Determine the [X, Y] coordinate at the center of the cell enclosing the given text.  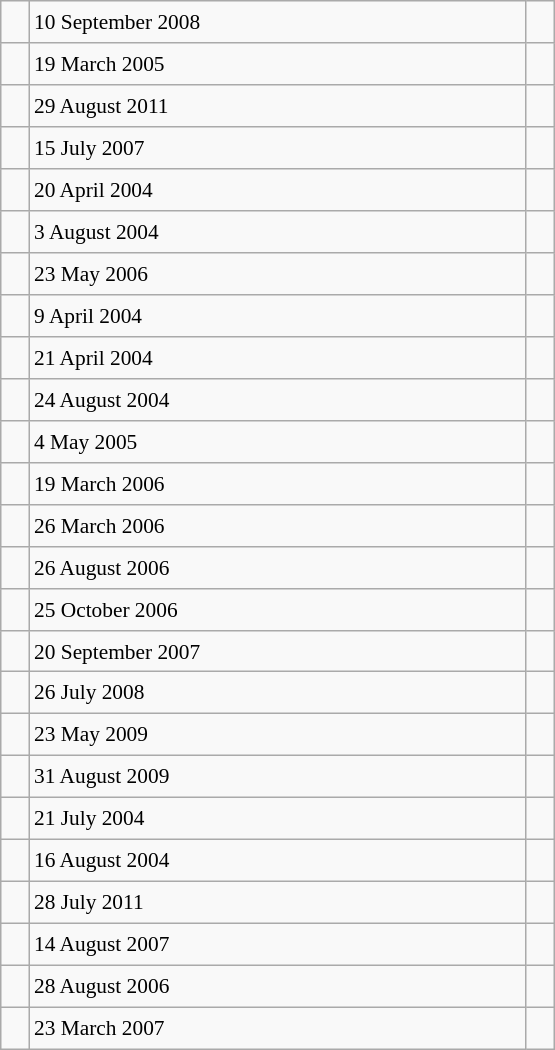
20 September 2007 [278, 651]
26 August 2006 [278, 567]
19 March 2006 [278, 483]
20 April 2004 [278, 190]
15 July 2007 [278, 148]
28 August 2006 [278, 986]
21 April 2004 [278, 358]
3 August 2004 [278, 232]
4 May 2005 [278, 441]
10 September 2008 [278, 22]
23 March 2007 [278, 1028]
28 July 2011 [278, 903]
23 May 2009 [278, 735]
25 October 2006 [278, 609]
23 May 2006 [278, 274]
24 August 2004 [278, 399]
16 August 2004 [278, 861]
26 July 2008 [278, 693]
19 March 2005 [278, 64]
29 August 2011 [278, 106]
9 April 2004 [278, 316]
31 August 2009 [278, 777]
21 July 2004 [278, 819]
26 March 2006 [278, 525]
14 August 2007 [278, 945]
